Scan for the cell matching the given text and deliver its (X, Y) coordinate at center. 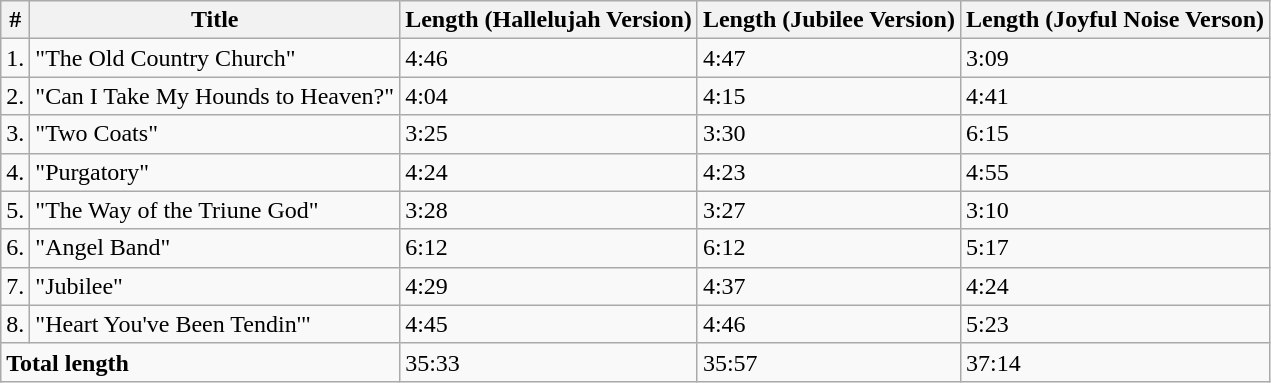
Length (Jubilee Version) (828, 20)
4:37 (828, 286)
"Two Coats" (215, 134)
"The Way of the Triune God" (215, 210)
3:28 (549, 210)
5:17 (1114, 248)
Length (Joyful Noise Verson) (1114, 20)
4. (16, 172)
4:04 (549, 96)
4:45 (549, 324)
3:10 (1114, 210)
5:23 (1114, 324)
5. (16, 210)
Total length (200, 362)
"Heart You've Been Tendin'" (215, 324)
3:09 (1114, 58)
37:14 (1114, 362)
4:47 (828, 58)
"Angel Band" (215, 248)
8. (16, 324)
6. (16, 248)
"The Old Country Church" (215, 58)
1. (16, 58)
4:23 (828, 172)
3:27 (828, 210)
"Purgatory" (215, 172)
"Jubilee" (215, 286)
7. (16, 286)
4:41 (1114, 96)
Title (215, 20)
6:15 (1114, 134)
4:15 (828, 96)
35:33 (549, 362)
# (16, 20)
4:29 (549, 286)
Length (Hallelujah Version) (549, 20)
3:25 (549, 134)
2. (16, 96)
35:57 (828, 362)
"Can I Take My Hounds to Heaven?" (215, 96)
4:55 (1114, 172)
3:30 (828, 134)
3. (16, 134)
